Locate the cell with the specified text and output its (x, y) center coordinate. 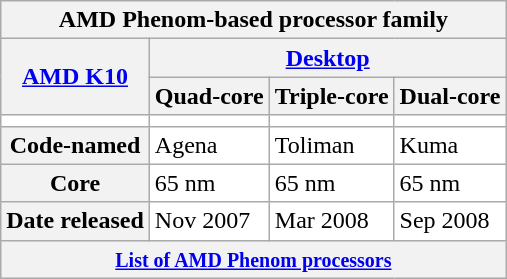
Code-named (76, 145)
Core (76, 183)
Nov 2007 (209, 221)
Kuma (450, 145)
AMD Phenom-based processor family (254, 20)
Agena (209, 145)
AMD K10 (76, 77)
Quad-core (209, 96)
Desktop (328, 58)
Dual-core (450, 96)
Sep 2008 (450, 221)
Mar 2008 (332, 221)
Toliman (332, 145)
Triple-core (332, 96)
Date released (76, 221)
List of AMD Phenom processors (254, 259)
